Capture the cell that displays the provided text and extract its (x, y) central coordinate. 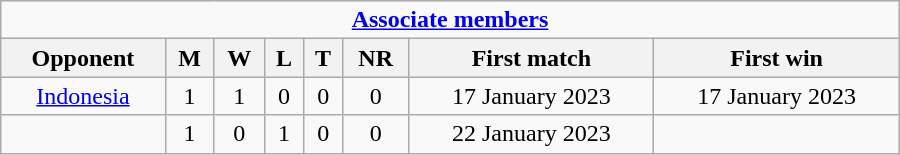
W (240, 58)
Opponent (83, 58)
First win (776, 58)
Associate members (450, 20)
Indonesia (83, 96)
L (284, 58)
T (324, 58)
First match (532, 58)
NR (376, 58)
22 January 2023 (532, 134)
M (190, 58)
